Find where the given text appears and provide that cell's center as [x, y] coordinate. 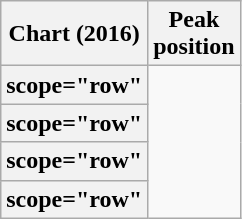
Chart (2016) [74, 34]
Peakposition [194, 34]
